Identify which cell holds the provided text, then report its (X, Y) central coordinate. 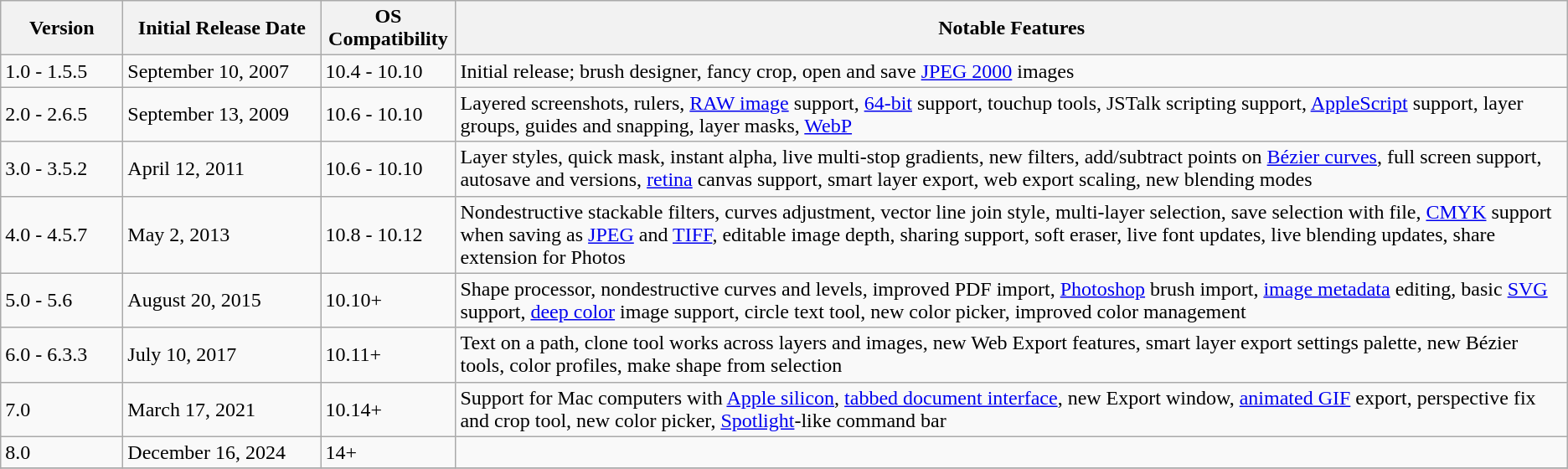
4.0 - 4.5.7 (62, 234)
September 10, 2007 (222, 71)
Notable Features (1012, 28)
10.10+ (389, 300)
April 12, 2011 (222, 169)
March 17, 2021 (222, 409)
10.11+ (389, 355)
5.0 - 5.6 (62, 300)
September 13, 2009 (222, 114)
2.0 - 2.6.5 (62, 114)
10.4 - 10.10 (389, 71)
8.0 (62, 452)
July 10, 2017 (222, 355)
August 20, 2015 (222, 300)
10.14+ (389, 409)
May 2, 2013 (222, 234)
OS Compatibility (389, 28)
1.0 - 1.5.5 (62, 71)
3.0 - 3.5.2 (62, 169)
7.0 (62, 409)
Initial release; brush designer, fancy crop, open and save JPEG 2000 images (1012, 71)
6.0 - 6.3.3 (62, 355)
Version (62, 28)
Initial Release Date (222, 28)
December 16, 2024 (222, 452)
10.8 - 10.12 (389, 234)
14+ (389, 452)
